Scan for the cell matching the given text and deliver its (X, Y) coordinate at center. 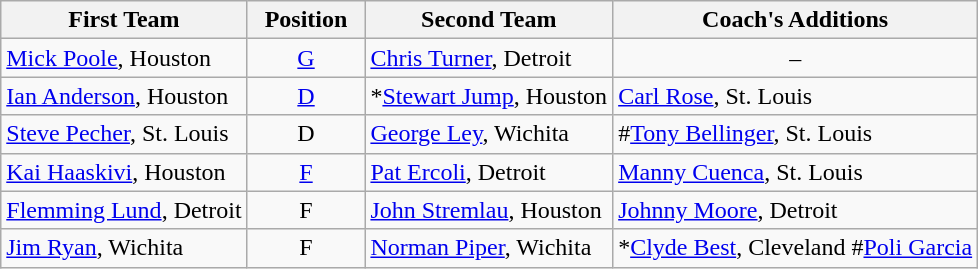
– (796, 58)
Norman Piper, Wichita (489, 248)
*Stewart Jump, Houston (489, 96)
Steve Pecher, St. Louis (124, 134)
G (306, 58)
Kai Haaskivi, Houston (124, 172)
Manny Cuenca, St. Louis (796, 172)
Mick Poole, Houston (124, 58)
John Stremlau, Houston (489, 210)
Second Team (489, 20)
#Tony Bellinger, St. Louis (796, 134)
First Team (124, 20)
Pat Ercoli, Detroit (489, 172)
Position (306, 20)
George Ley, Wichita (489, 134)
Ian Anderson, Houston (124, 96)
Coach's Additions (796, 20)
*Clyde Best, Cleveland #Poli Garcia (796, 248)
Chris Turner, Detroit (489, 58)
Flemming Lund, Detroit (124, 210)
Jim Ryan, Wichita (124, 248)
Carl Rose, St. Louis (796, 96)
Johnny Moore, Detroit (796, 210)
